From the cell containing the given text, extract its center point as [X, Y] coordinate. 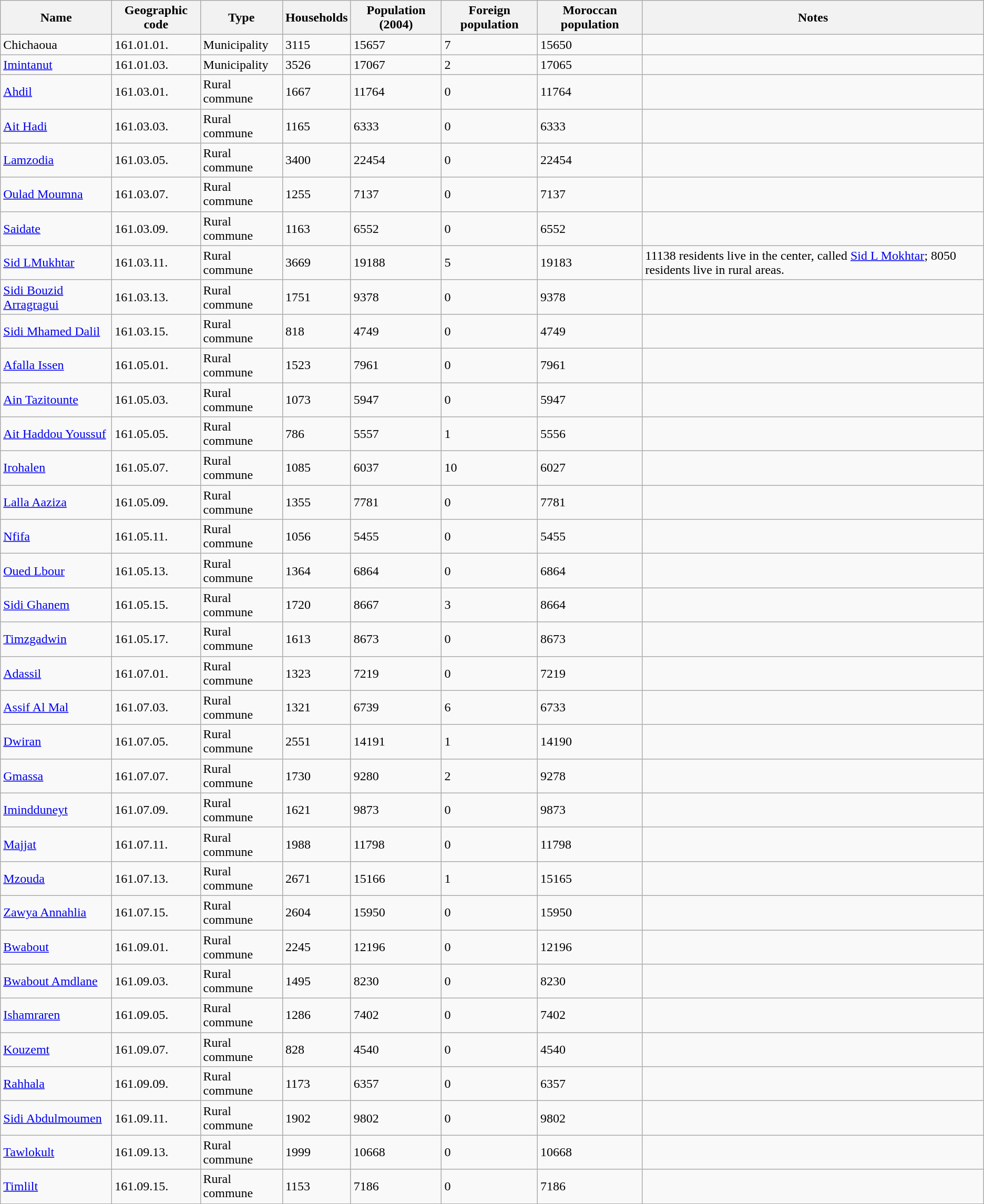
Ahdil [56, 91]
1085 [316, 468]
161.03.13. [156, 297]
161.09.11. [156, 1118]
786 [316, 434]
1523 [316, 365]
19183 [590, 263]
1321 [316, 708]
Tawlokult [56, 1152]
161.09.13. [156, 1152]
Population (2004) [396, 18]
Oued Lbour [56, 571]
161.03.03. [156, 126]
161.01.01. [156, 45]
Moroccan population [590, 18]
Sidi Bouzid Arragragui [56, 297]
161.03.05. [156, 160]
Dwiran [56, 741]
6739 [396, 708]
Timlilt [56, 1186]
Adassil [56, 673]
161.03.11. [156, 263]
15650 [590, 45]
161.09.07. [156, 1049]
161.07.09. [156, 810]
Saidate [56, 228]
Rahhala [56, 1084]
1720 [316, 605]
161.09.03. [156, 981]
Sidi Ghanem [56, 605]
Ishamraren [56, 1016]
818 [316, 331]
1613 [316, 639]
1323 [316, 673]
14190 [590, 741]
2551 [316, 741]
Nfifa [56, 536]
Ait Haddou Youssuf [56, 434]
1153 [316, 1186]
1286 [316, 1016]
161.07.07. [156, 776]
1999 [316, 1152]
161.07.13. [156, 878]
15166 [396, 878]
1056 [316, 536]
10 [490, 468]
1165 [316, 126]
161.03.01. [156, 91]
1621 [316, 810]
15657 [396, 45]
Geographic code [156, 18]
2671 [316, 878]
11138 residents live in the center, called Sid L Mokhtar; 8050 residents live in rural areas. [813, 263]
161.07.01. [156, 673]
Majjat [56, 844]
161.05.09. [156, 503]
9278 [590, 776]
Name [56, 18]
Imintanut [56, 65]
Notes [813, 18]
161.05.03. [156, 400]
Zawya Annahlia [56, 913]
161.05.05. [156, 434]
1730 [316, 776]
Irohalen [56, 468]
Bwabout [56, 946]
Lalla Aaziza [56, 503]
161.07.03. [156, 708]
2245 [316, 946]
3526 [316, 65]
161.07.11. [156, 844]
Sid LMukhtar [56, 263]
6 [490, 708]
Type [241, 18]
161.09.05. [156, 1016]
161.09.09. [156, 1084]
6037 [396, 468]
8664 [590, 605]
Foreign population [490, 18]
1364 [316, 571]
1495 [316, 981]
9280 [396, 776]
1173 [316, 1084]
Chichaoua [56, 45]
828 [316, 1049]
161.05.13. [156, 571]
1255 [316, 195]
3669 [316, 263]
161.09.15. [156, 1186]
6733 [590, 708]
5 [490, 263]
5557 [396, 434]
Households [316, 18]
161.05.15. [156, 605]
Lamzodia [56, 160]
161.05.17. [156, 639]
161.05.07. [156, 468]
161.05.01. [156, 365]
Sidi Mhamed Dalil [56, 331]
Gmassa [56, 776]
161.07.15. [156, 913]
3 [490, 605]
Bwabout Amdlane [56, 981]
1073 [316, 400]
3115 [316, 45]
Imindduneyt [56, 810]
3400 [316, 160]
8667 [396, 605]
Assif Al Mal [56, 708]
1902 [316, 1118]
1667 [316, 91]
Kouzemt [56, 1049]
17067 [396, 65]
Ait Hadi [56, 126]
Mzouda [56, 878]
1163 [316, 228]
161.07.05. [156, 741]
7 [490, 45]
5556 [590, 434]
161.03.15. [156, 331]
Afalla Issen [56, 365]
6027 [590, 468]
Timzgadwin [56, 639]
Ain Tazitounte [56, 400]
161.03.09. [156, 228]
Oulad Moumna [56, 195]
17065 [590, 65]
1355 [316, 503]
1751 [316, 297]
161.03.07. [156, 195]
161.05.11. [156, 536]
1988 [316, 844]
14191 [396, 741]
Sidi Abdulmoumen [56, 1118]
19188 [396, 263]
161.01.03. [156, 65]
161.09.01. [156, 946]
2604 [316, 913]
15165 [590, 878]
